Identify which cell holds the provided text, then report its [X, Y] central coordinate. 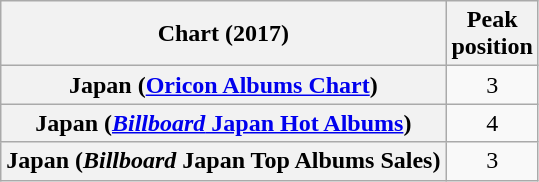
Peakposition [492, 34]
Japan (Oricon Albums Chart) [224, 85]
Japan (Billboard Japan Hot Albums) [224, 123]
4 [492, 123]
Japan (Billboard Japan Top Albums Sales) [224, 161]
Chart (2017) [224, 34]
